From the cell containing the given text, extract its center point as (X, Y) coordinate. 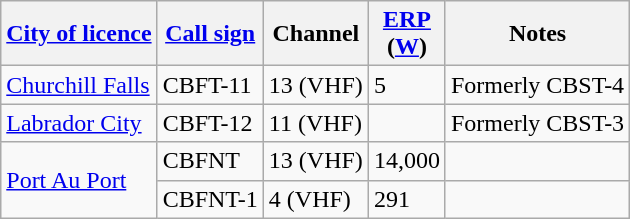
CBFNT-1 (210, 199)
Call sign (210, 34)
CBFT-11 (210, 85)
Formerly CBST-4 (537, 85)
Churchill Falls (79, 85)
5 (406, 85)
14,000 (406, 161)
CBFT-12 (210, 123)
Channel (316, 34)
Formerly CBST-3 (537, 123)
11 (VHF) (316, 123)
ERP(W) (406, 34)
CBFNT (210, 161)
Port Au Port (79, 180)
Notes (537, 34)
Labrador City (79, 123)
291 (406, 199)
4 (VHF) (316, 199)
City of licence (79, 34)
